For the text-containing cell, return its midpoint in [X, Y] coordinate format. 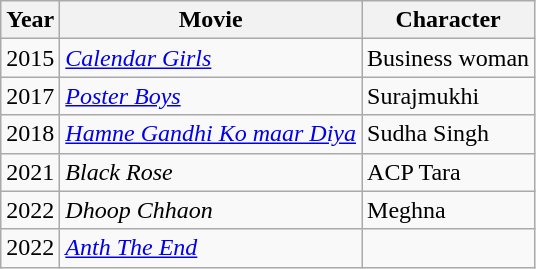
ACP Tara [448, 172]
2017 [30, 96]
Dhoop Chhaon [211, 210]
Hamne Gandhi Ko maar Diya [211, 134]
Black Rose [211, 172]
Poster Boys [211, 96]
Year [30, 20]
2015 [30, 58]
Movie [211, 20]
Surajmukhi [448, 96]
Sudha Singh [448, 134]
2018 [30, 134]
Anth The End [211, 248]
Business woman [448, 58]
2021 [30, 172]
Calendar Girls [211, 58]
Character [448, 20]
Meghna [448, 210]
